From the cell containing the given text, extract its center point as [X, Y] coordinate. 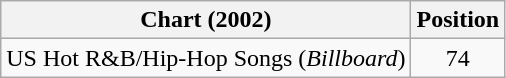
US Hot R&B/Hip-Hop Songs (Billboard) [206, 58]
Position [458, 20]
Chart (2002) [206, 20]
74 [458, 58]
